Identify which cell holds the provided text, then report its [X, Y] central coordinate. 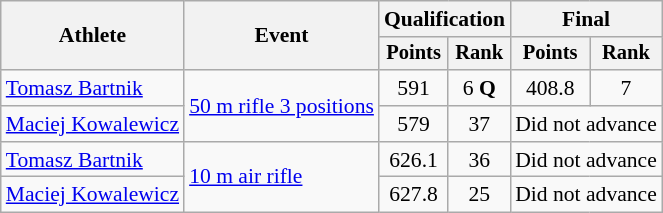
25 [479, 195]
626.1 [414, 160]
408.8 [550, 88]
37 [479, 124]
627.8 [414, 195]
Event [282, 36]
36 [479, 160]
6 Q [479, 88]
10 m air rifle [282, 178]
Final [586, 19]
591 [414, 88]
Athlete [92, 36]
50 m rifle 3 positions [282, 106]
579 [414, 124]
Qualification [444, 19]
7 [626, 88]
